Detect which cell encompasses the target text, then output its [x, y] center coordinate. 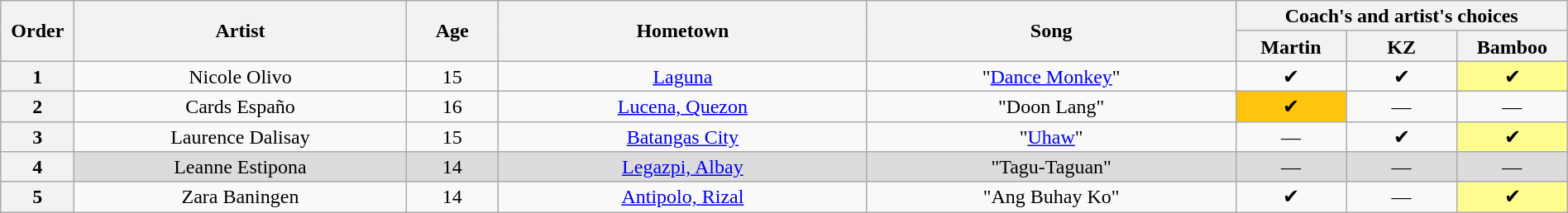
Martin [1291, 46]
Antipolo, Rizal [682, 196]
Artist [240, 31]
KZ [1402, 46]
Batangas City [682, 137]
Hometown [682, 31]
3 [38, 137]
"Dance Monkey" [1051, 76]
4 [38, 167]
"Uhaw" [1051, 137]
Laguna [682, 76]
Zara Baningen [240, 196]
Song [1051, 31]
Cards Españo [240, 106]
"Tagu-Taguan" [1051, 167]
Age [452, 31]
5 [38, 196]
"Doon Lang" [1051, 106]
Legazpi, Albay [682, 167]
Bamboo [1512, 46]
1 [38, 76]
"Ang Buhay Ko" [1051, 196]
2 [38, 106]
Nicole Olivo [240, 76]
Laurence Dalisay [240, 137]
Lucena, Quezon [682, 106]
Order [38, 31]
Coach's and artist's choices [1401, 17]
Leanne Estipona [240, 167]
16 [452, 106]
